From the cell containing the given text, extract its center point as [X, Y] coordinate. 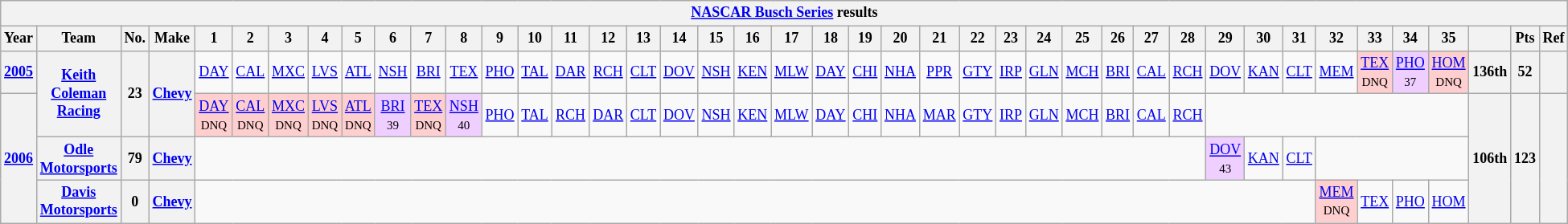
35 [1449, 39]
6 [392, 39]
DOV43 [1225, 158]
DAYDNQ [214, 116]
15 [716, 39]
10 [535, 39]
3 [289, 39]
ATLDNQ [358, 116]
MXC [289, 72]
136th [1490, 72]
18 [831, 39]
22 [978, 39]
24 [1044, 39]
16 [753, 39]
14 [679, 39]
MEM [1336, 72]
NASCAR Busch Series results [785, 13]
13 [643, 39]
1 [214, 39]
Pts [1525, 39]
29 [1225, 39]
34 [1410, 39]
2005 [19, 72]
Year [19, 39]
BRI39 [392, 116]
LVS [325, 72]
CALDNQ [251, 116]
5 [358, 39]
Make [172, 39]
106th [1490, 159]
NSH40 [465, 116]
7 [429, 39]
2006 [19, 159]
MXCDNQ [289, 116]
79 [135, 158]
Team [79, 39]
30 [1263, 39]
Odle Motorsports [79, 158]
Keith Coleman Racing [79, 93]
32 [1336, 39]
PPR [939, 72]
PHO37 [1410, 72]
28 [1188, 39]
19 [865, 39]
21 [939, 39]
17 [791, 39]
Ref [1554, 39]
12 [608, 39]
26 [1118, 39]
33 [1375, 39]
123 [1525, 159]
9 [500, 39]
HOMDNQ [1449, 72]
HOM [1449, 202]
52 [1525, 72]
27 [1151, 39]
31 [1299, 39]
11 [571, 39]
8 [465, 39]
No. [135, 39]
LVSDNQ [325, 116]
4 [325, 39]
20 [901, 39]
2 [251, 39]
MAR [939, 116]
MEMDNQ [1336, 202]
0 [135, 202]
25 [1082, 39]
ATL [358, 72]
Davis Motorsports [79, 202]
